For the text-containing cell, return its midpoint in [X, Y] coordinate format. 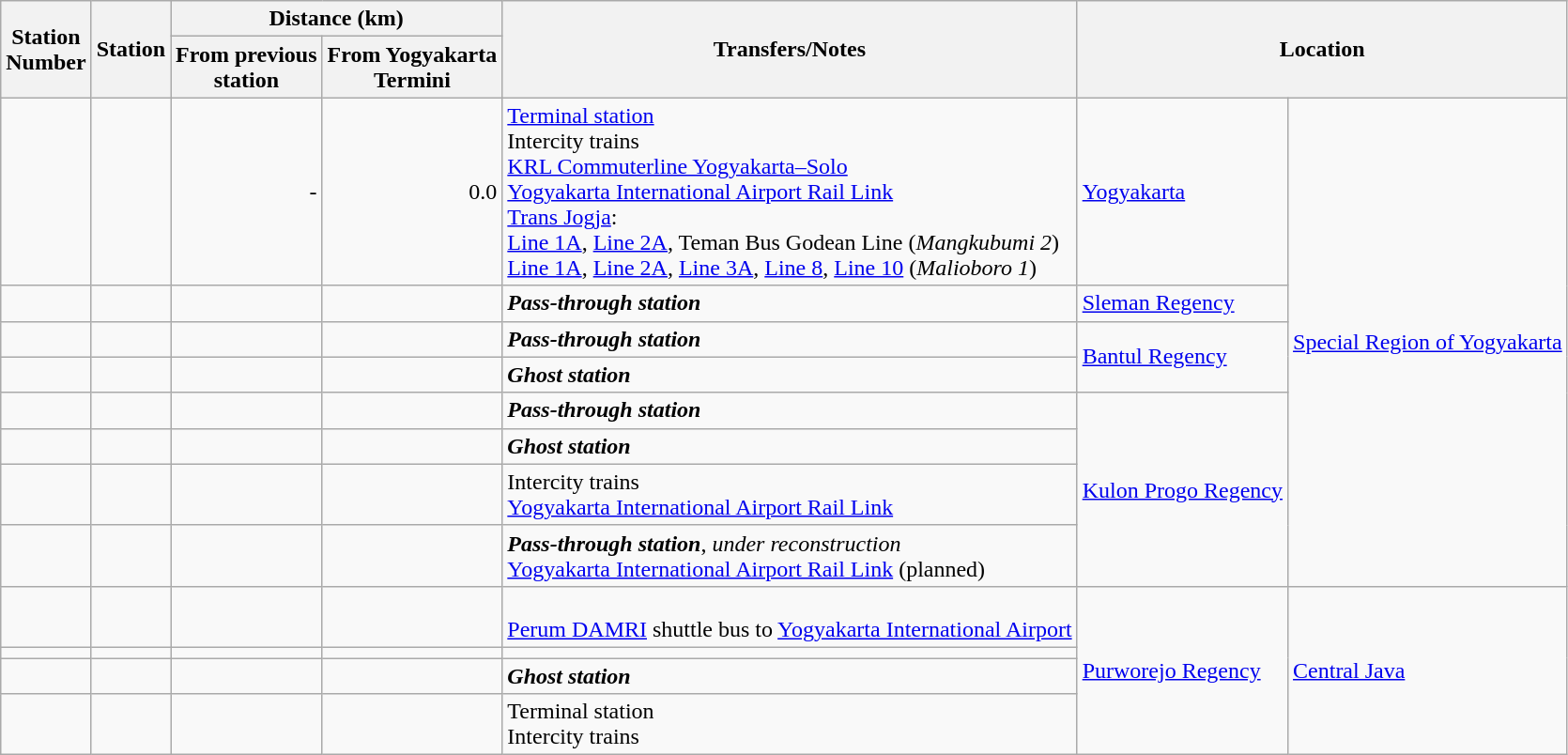
Pass-through station, under reconstruction Yogyakarta International Airport Rail Link (planned) [790, 556]
0.0 [412, 192]
- [247, 192]
Station [131, 49]
Sleman Regency [1182, 303]
Yogyakarta [1182, 192]
Terminal station Intercity trains [790, 725]
Bantul Regency [1182, 357]
Special Region of Yogyakarta [1428, 342]
Transfers/Notes [790, 49]
From YogyakartaTermini [412, 68]
Central Java [1428, 670]
Location [1322, 49]
Distance (km) [336, 19]
StationNumber [46, 49]
Kulon Progo Regency [1182, 489]
From previousstation [247, 68]
Purworejo Regency [1182, 670]
Perum DAMRI shuttle bus to Yogyakarta International Airport [790, 616]
Intercity trains Yogyakarta International Airport Rail Link [790, 494]
